Capture the cell that displays the provided text and extract its (X, Y) central coordinate. 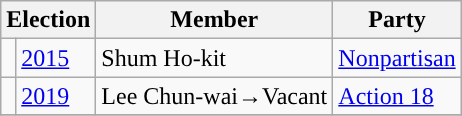
2019 (56, 96)
Party (397, 20)
Nonpartisan (397, 58)
2015 (56, 58)
Lee Chun-wai→Vacant (214, 96)
Election (48, 20)
Action 18 (397, 96)
Member (214, 20)
Shum Ho-kit (214, 58)
